Capture the cell that displays the provided text and extract its [X, Y] central coordinate. 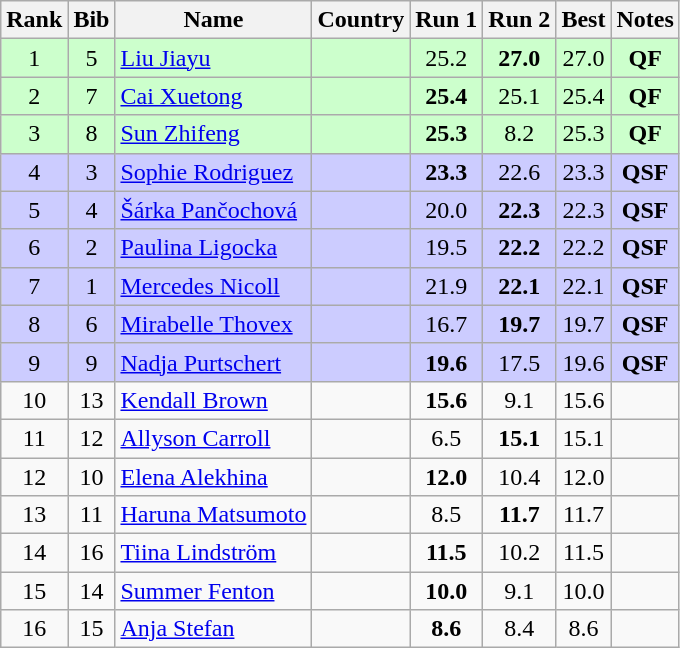
Sun Zhifeng [214, 134]
Šárka Pančochová [214, 210]
Sophie Rodriguez [214, 172]
Anja Stefan [214, 629]
Notes [645, 20]
Mercedes Nicoll [214, 286]
Run 2 [520, 20]
Mirabelle Thovex [214, 324]
Best [584, 20]
Bib [92, 20]
8.2 [520, 134]
6.5 [446, 438]
25.2 [446, 58]
Cai Xuetong [214, 96]
Country [361, 20]
Nadja Purtschert [214, 362]
20.0 [446, 210]
Kendall Brown [214, 400]
25.1 [520, 96]
22.6 [520, 172]
21.9 [446, 286]
Liu Jiayu [214, 58]
Name [214, 20]
16.7 [446, 324]
Haruna Matsumoto [214, 515]
Tiina Lindström [214, 553]
19.5 [446, 248]
Paulina Ligocka [214, 248]
Elena Alekhina [214, 477]
Allyson Carroll [214, 438]
17.5 [520, 362]
8.5 [446, 515]
10.2 [520, 553]
Run 1 [446, 20]
10.4 [520, 477]
8.4 [520, 629]
Summer Fenton [214, 591]
Rank [34, 20]
